Return [X, Y] of the center of cell containing provided text 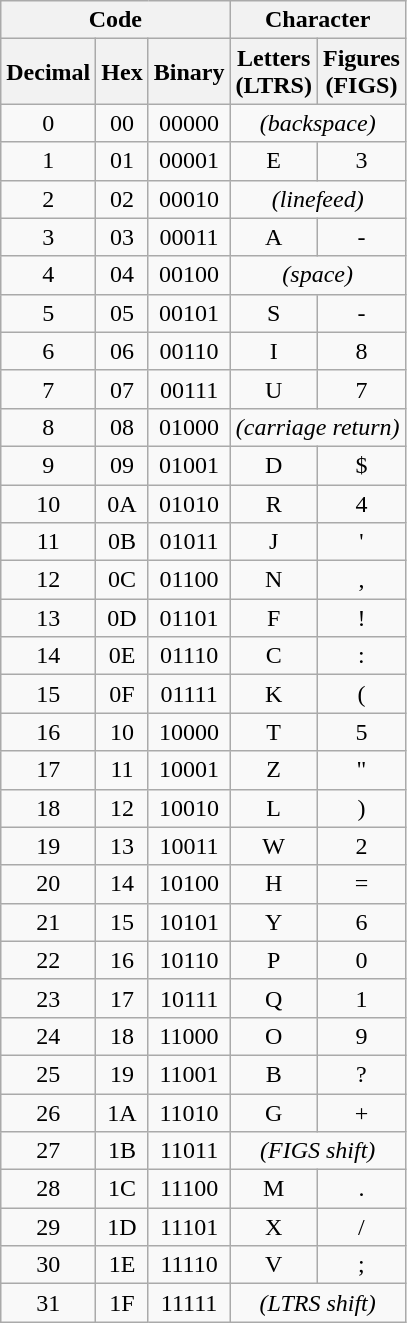
01100 [189, 580]
22 [48, 960]
H [274, 884]
11010 [189, 1113]
1B [122, 1151]
01000 [189, 427]
Decimal [48, 72]
I [274, 351]
10110 [189, 960]
11000 [189, 1036]
1E [122, 1265]
02 [122, 199]
10010 [189, 808]
P [274, 960]
1C [122, 1189]
Figures (FIGS) [361, 72]
' [361, 542]
0E [122, 656]
10111 [189, 998]
0B [122, 542]
00101 [189, 313]
M [274, 1189]
11111 [189, 1303]
11101 [189, 1227]
R [274, 503]
00000 [189, 123]
00 [122, 123]
07 [122, 389]
11011 [189, 1151]
W [274, 846]
(FIGS shift) [318, 1151]
" [361, 770]
Code [116, 20]
(backspace) [318, 123]
Letters (LTRS) [274, 72]
11001 [189, 1074]
10000 [189, 732]
24 [48, 1036]
0D [122, 618]
O [274, 1036]
08 [122, 427]
Character [318, 20]
V [274, 1265]
21 [48, 922]
01010 [189, 503]
23 [48, 998]
26 [48, 1113]
! [361, 618]
00100 [189, 275]
L [274, 808]
10001 [189, 770]
01111 [189, 694]
28 [48, 1189]
= [361, 884]
00010 [189, 199]
C [274, 656]
1D [122, 1227]
E [274, 161]
: [361, 656]
00001 [189, 161]
(carriage return) [318, 427]
T [274, 732]
J [274, 542]
31 [48, 1303]
01110 [189, 656]
? [361, 1074]
. [361, 1189]
10100 [189, 884]
B [274, 1074]
09 [122, 465]
$ [361, 465]
01 [122, 161]
01011 [189, 542]
0C [122, 580]
Z [274, 770]
S [274, 313]
1F [122, 1303]
D [274, 465]
A [274, 237]
(LTRS shift) [318, 1303]
G [274, 1113]
K [274, 694]
/ [361, 1227]
U [274, 389]
(space) [318, 275]
03 [122, 237]
05 [122, 313]
00110 [189, 351]
10011 [189, 846]
, [361, 580]
N [274, 580]
( [361, 694]
) [361, 808]
F [274, 618]
00111 [189, 389]
X [274, 1227]
25 [48, 1074]
04 [122, 275]
0F [122, 694]
01101 [189, 618]
01001 [189, 465]
; [361, 1265]
+ [361, 1113]
00011 [189, 237]
27 [48, 1151]
30 [48, 1265]
11100 [189, 1189]
29 [48, 1227]
Hex [122, 72]
Binary [189, 72]
11110 [189, 1265]
1A [122, 1113]
0A [122, 503]
10101 [189, 922]
Y [274, 922]
06 [122, 351]
Q [274, 998]
(linefeed) [318, 199]
20 [48, 884]
